For the text-containing cell, return its midpoint in (X, Y) coordinate format. 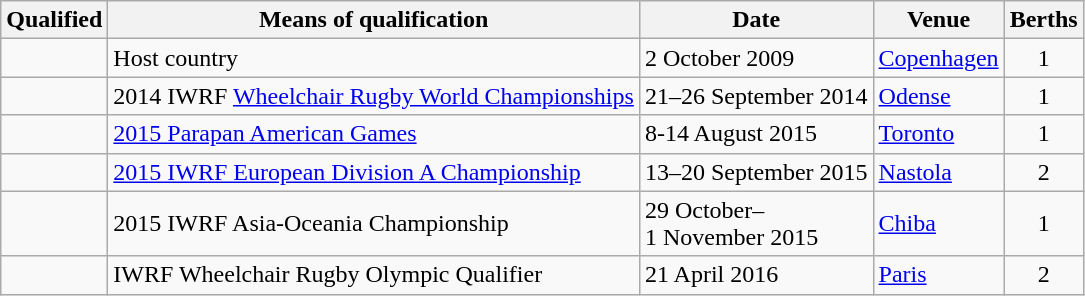
Means of qualification (374, 20)
Date (756, 20)
Berths (1044, 20)
8-14 August 2015 (756, 134)
Qualified (54, 20)
2014 IWRF Wheelchair Rugby World Championships (374, 96)
2015 IWRF European Division A Championship (374, 172)
21–26 September 2014 (756, 96)
Copenhagen (938, 58)
IWRF Wheelchair Rugby Olympic Qualifier (374, 275)
13–20 September 2015 (756, 172)
2 October 2009 (756, 58)
29 October–1 November 2015 (756, 224)
Paris (938, 275)
2015 Parapan American Games (374, 134)
2015 IWRF Asia-Oceania Championship (374, 224)
Odense (938, 96)
Chiba (938, 224)
Toronto (938, 134)
Venue (938, 20)
Host country (374, 58)
Nastola (938, 172)
21 April 2016 (756, 275)
